Capture the cell that displays the provided text and extract its (x, y) central coordinate. 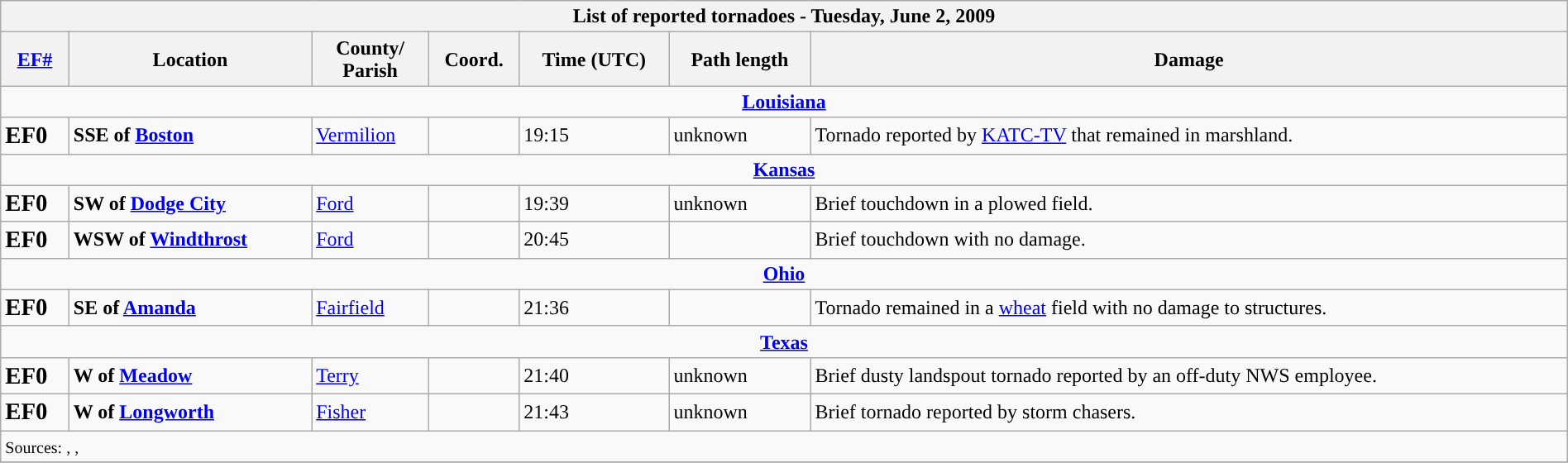
Brief tornado reported by storm chasers. (1189, 412)
Sources: , , (784, 446)
County/Parish (370, 60)
WSW of Windthrost (190, 240)
Path length (739, 60)
List of reported tornadoes - Tuesday, June 2, 2009 (784, 17)
SW of Dodge City (190, 203)
Time (UTC) (594, 60)
Tornado remained in a wheat field with no damage to structures. (1189, 308)
19:15 (594, 136)
Texas (784, 341)
20:45 (594, 240)
Location (190, 60)
Terry (370, 375)
Coord. (475, 60)
19:39 (594, 203)
Louisiana (784, 102)
EF# (35, 60)
SE of Amanda (190, 308)
21:36 (594, 308)
Vermilion (370, 136)
Damage (1189, 60)
Ohio (784, 274)
Fairfield (370, 308)
Brief touchdown in a plowed field. (1189, 203)
21:43 (594, 412)
Fisher (370, 412)
Brief touchdown with no damage. (1189, 240)
W of Longworth (190, 412)
21:40 (594, 375)
SSE of Boston (190, 136)
Kansas (784, 169)
Tornado reported by KATC-TV that remained in marshland. (1189, 136)
W of Meadow (190, 375)
Brief dusty landspout tornado reported by an off-duty NWS employee. (1189, 375)
